Locate the cell with the specified text and output its (X, Y) center coordinate. 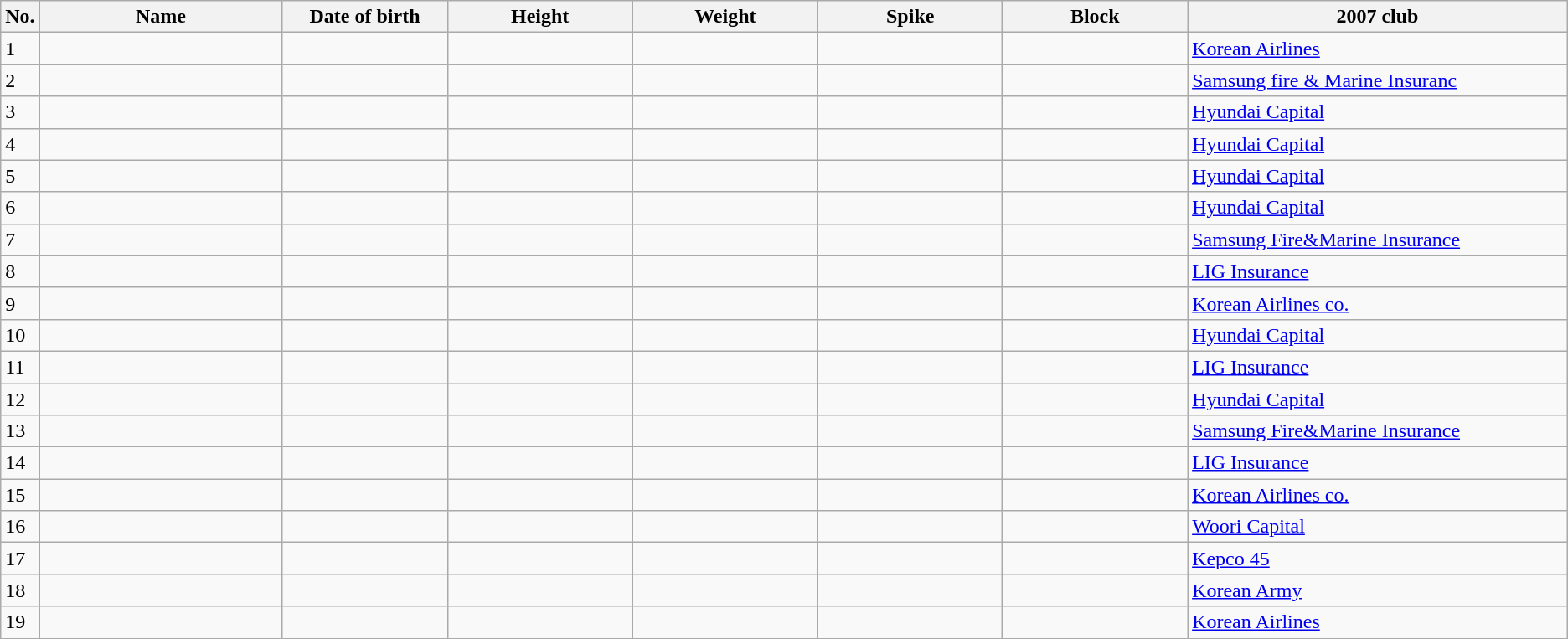
10 (20, 335)
14 (20, 463)
12 (20, 399)
5 (20, 176)
8 (20, 271)
16 (20, 527)
9 (20, 303)
11 (20, 367)
13 (20, 431)
2007 club (1378, 17)
3 (20, 112)
19 (20, 622)
Block (1096, 17)
18 (20, 590)
7 (20, 240)
Spike (910, 17)
Height (539, 17)
2 (20, 80)
Samsung fire & Marine Insuranc (1378, 80)
Weight (725, 17)
No. (20, 17)
6 (20, 208)
Woori Capital (1378, 527)
17 (20, 559)
1 (20, 49)
4 (20, 144)
15 (20, 495)
Korean Army (1378, 590)
Name (161, 17)
Kepco 45 (1378, 559)
Date of birth (365, 17)
